Extract the [x, y] coordinate from the center of the cell holding the provided text.  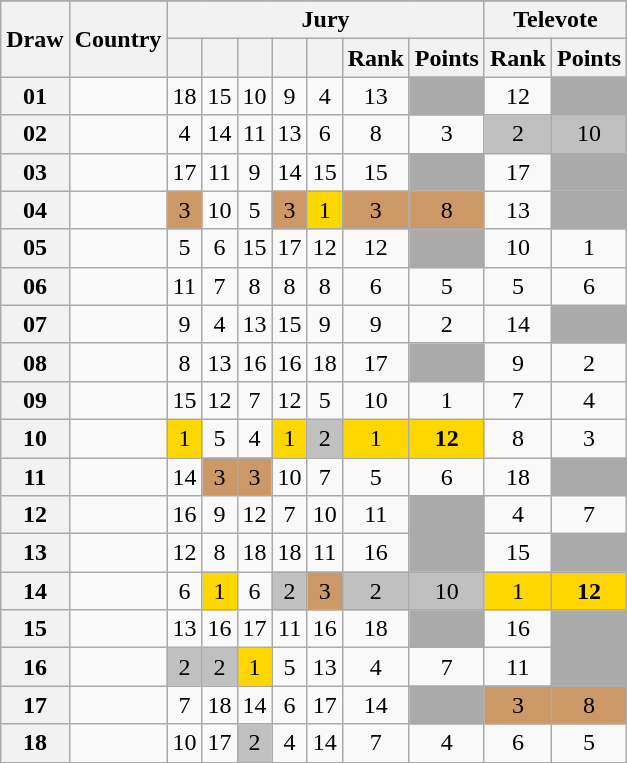
02 [35, 134]
Country [118, 39]
06 [35, 286]
03 [35, 172]
07 [35, 324]
09 [35, 400]
04 [35, 210]
08 [35, 362]
01 [35, 96]
Draw [35, 39]
Jury [326, 20]
05 [35, 248]
Televote [555, 20]
